From the cell containing the given text, extract its center point as (X, Y) coordinate. 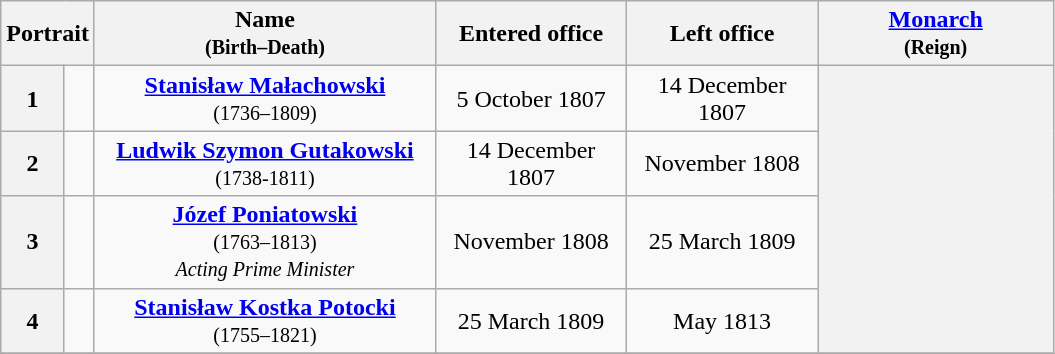
4 (32, 320)
Entered office (530, 34)
Left office (722, 34)
May 1813 (722, 320)
Portrait (48, 34)
Monarch(Reign) (936, 34)
Stanisław Kostka Potocki(1755–1821) (264, 320)
3 (32, 242)
2 (32, 164)
Stanisław Małachowski(1736–1809) (264, 98)
Name(Birth–Death) (264, 34)
5 October 1807 (530, 98)
1 (32, 98)
Ludwik Szymon Gutakowski(1738-1811) (264, 164)
Józef Poniatowski(1763–1813)Acting Prime Minister (264, 242)
